Capture the cell that displays the provided text and extract its [X, Y] central coordinate. 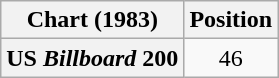
46 [231, 58]
US Billboard 200 [92, 58]
Position [231, 20]
Chart (1983) [92, 20]
